Determine the [x, y] coordinate at the center of the cell enclosing the given text.  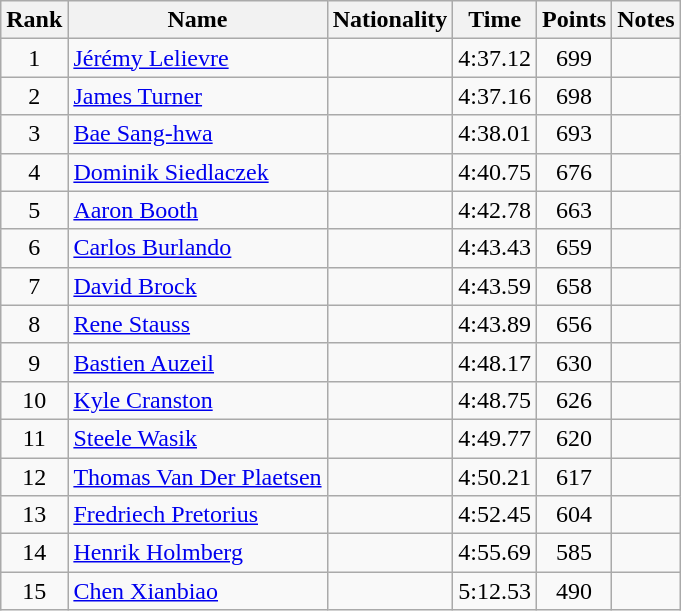
Aaron Booth [198, 210]
Fredriech Pretorius [198, 515]
604 [574, 515]
4:43.43 [495, 248]
4:55.69 [495, 553]
15 [34, 591]
Notes [646, 20]
4:43.89 [495, 324]
4 [34, 172]
8 [34, 324]
Rene Stauss [198, 324]
698 [574, 96]
13 [34, 515]
Dominik Siedlaczek [198, 172]
490 [574, 591]
Steele Wasik [198, 438]
12 [34, 477]
11 [34, 438]
Kyle Cranston [198, 400]
626 [574, 400]
2 [34, 96]
699 [574, 58]
585 [574, 553]
14 [34, 553]
Chen Xianbiao [198, 591]
620 [574, 438]
4:52.45 [495, 515]
693 [574, 134]
676 [574, 172]
5:12.53 [495, 591]
659 [574, 248]
4:48.75 [495, 400]
Nationality [390, 20]
Name [198, 20]
1 [34, 58]
Jérémy Lelievre [198, 58]
4:50.21 [495, 477]
4:42.78 [495, 210]
5 [34, 210]
617 [574, 477]
3 [34, 134]
9 [34, 362]
4:37.16 [495, 96]
4:49.77 [495, 438]
663 [574, 210]
4:40.75 [495, 172]
Bae Sang-hwa [198, 134]
6 [34, 248]
10 [34, 400]
Carlos Burlando [198, 248]
658 [574, 286]
James Turner [198, 96]
656 [574, 324]
4:43.59 [495, 286]
Points [574, 20]
David Brock [198, 286]
630 [574, 362]
4:38.01 [495, 134]
4:48.17 [495, 362]
4:37.12 [495, 58]
Henrik Holmberg [198, 553]
Thomas Van Der Plaetsen [198, 477]
7 [34, 286]
Rank [34, 20]
Bastien Auzeil [198, 362]
Time [495, 20]
